Extract the (x, y) coordinate from the center of the cell holding the provided text.  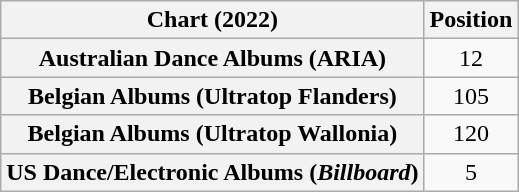
Position (471, 20)
Belgian Albums (Ultratop Flanders) (212, 96)
Belgian Albums (Ultratop Wallonia) (212, 134)
US Dance/Electronic Albums (Billboard) (212, 172)
12 (471, 58)
105 (471, 96)
Chart (2022) (212, 20)
Australian Dance Albums (ARIA) (212, 58)
120 (471, 134)
5 (471, 172)
